Return (X, Y) of the center of cell containing provided text 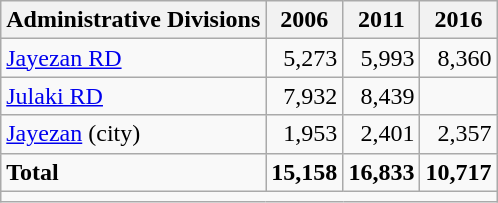
8,360 (458, 58)
Jayezan (city) (134, 134)
5,273 (304, 58)
Jayezan RD (134, 58)
10,717 (458, 172)
8,439 (382, 96)
2,357 (458, 134)
Administrative Divisions (134, 20)
15,158 (304, 172)
2,401 (382, 134)
2016 (458, 20)
16,833 (382, 172)
1,953 (304, 134)
2006 (304, 20)
5,993 (382, 58)
Julaki RD (134, 96)
Total (134, 172)
2011 (382, 20)
7,932 (304, 96)
